Detect which cell encompasses the target text, then output its (X, Y) center coordinate. 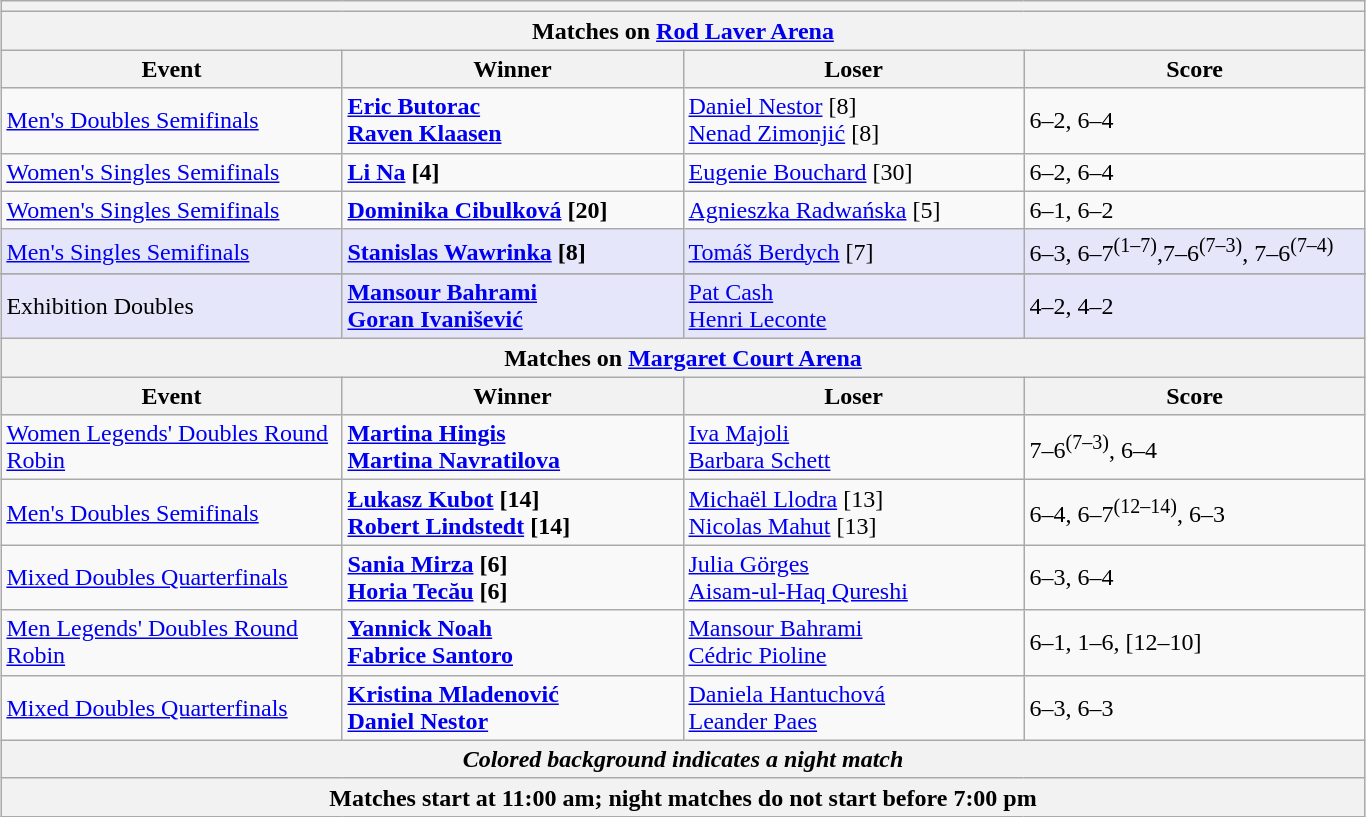
Eugenie Bouchard [30] (854, 172)
Women Legends' Doubles Round Robin (172, 448)
Daniel Nestor [8] Nenad Zimonjić [8] (854, 120)
Iva Majoli Barbara Schett (854, 448)
Li Na [4] (512, 172)
Matches on Margaret Court Arena (683, 358)
Men's Singles Semifinals (172, 252)
Mansour Bahrami Goran Ivanišević (512, 306)
Tomáš Berdych [7] (854, 252)
6–1, 1–6, [12–10] (1194, 642)
Kristina Mladenović Daniel Nestor (512, 708)
Exhibition Doubles (172, 306)
Matches start at 11:00 am; night matches do not start before 7:00 pm (683, 797)
7–6(7–3), 6–4 (1194, 448)
Julia Görges Aisam-ul-Haq Qureshi (854, 578)
Michaël Llodra [13] Nicolas Mahut [13] (854, 512)
Dominika Cibulková [20] (512, 210)
Yannick Noah Fabrice Santoro (512, 642)
Pat Cash Henri Leconte (854, 306)
Martina Hingis Martina Navratilova (512, 448)
Men Legends' Doubles Round Robin (172, 642)
6–3, 6–4 (1194, 578)
Daniela Hantuchová Leander Paes (854, 708)
Colored background indicates a night match (683, 759)
6–1, 6–2 (1194, 210)
Łukasz Kubot [14] Robert Lindstedt [14] (512, 512)
Mansour Bahrami Cédric Pioline (854, 642)
Matches on Rod Laver Arena (683, 31)
6–4, 6–7(12–14), 6–3 (1194, 512)
4–2, 4–2 (1194, 306)
Agnieszka Radwańska [5] (854, 210)
Eric Butorac Raven Klaasen (512, 120)
6–3, 6–3 (1194, 708)
Sania Mirza [6] Horia Tecău [6] (512, 578)
6–3, 6–7(1–7),7–6(7–3), 7–6(7–4) (1194, 252)
Stanislas Wawrinka [8] (512, 252)
